For the text-containing cell, return its midpoint in (X, Y) coordinate format. 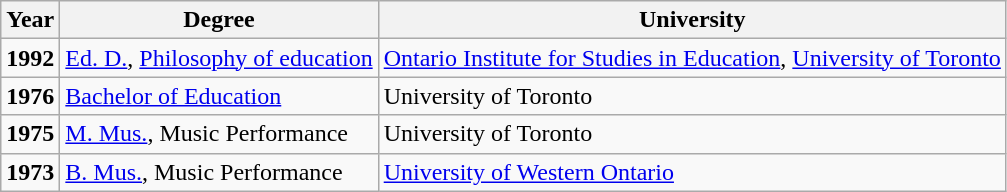
1973 (30, 172)
1976 (30, 96)
1992 (30, 58)
Degree (219, 20)
1975 (30, 134)
B. Mus., Music Performance (219, 172)
M. Mus., Music Performance (219, 134)
University of Western Ontario (692, 172)
Bachelor of Education (219, 96)
University (692, 20)
Ed. D., Philosophy of education (219, 58)
Ontario Institute for Studies in Education, University of Toronto (692, 58)
Year (30, 20)
